Extract the [x, y] coordinate from the center of the cell holding the provided text.  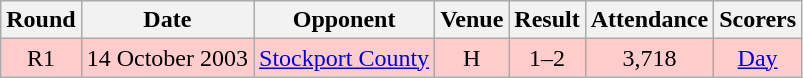
H [472, 58]
Scorers [758, 20]
Attendance [649, 20]
14 October 2003 [167, 58]
Stockport County [344, 58]
Result [547, 20]
3,718 [649, 58]
R1 [41, 58]
Day [758, 58]
Opponent [344, 20]
Date [167, 20]
Round [41, 20]
1–2 [547, 58]
Venue [472, 20]
